Return [x, y] of the center of cell containing provided text 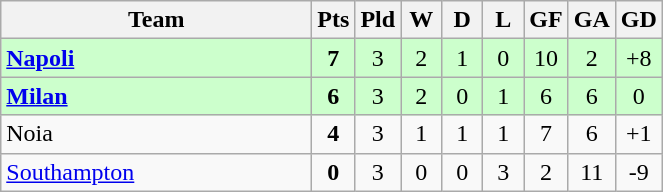
+1 [638, 134]
10 [546, 58]
11 [592, 172]
Pld [378, 20]
GF [546, 20]
+8 [638, 58]
Southampton [156, 172]
D [462, 20]
Milan [156, 96]
GA [592, 20]
4 [334, 134]
-9 [638, 172]
GD [638, 20]
Napoli [156, 58]
Pts [334, 20]
W [422, 20]
L [504, 20]
Noia [156, 134]
Team [156, 20]
